Search for the cell housing the specified text and yield its (X, Y) center coordinate. 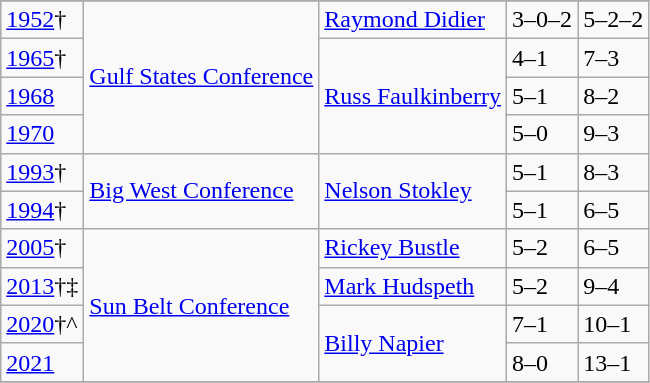
2013†‡ (42, 286)
2005† (42, 248)
4–1 (542, 58)
8–2 (614, 96)
13–1 (614, 362)
1970 (42, 134)
8–3 (614, 172)
1993† (42, 172)
Mark Hudspeth (413, 286)
Gulf States Conference (202, 77)
Nelson Stokley (413, 191)
1952† (42, 20)
10–1 (614, 324)
Big West Conference (202, 191)
2020†^ (42, 324)
Raymond Didier (413, 20)
5–2–2 (614, 20)
2021 (42, 362)
3–0–2 (542, 20)
Billy Napier (413, 343)
1994† (42, 210)
9–3 (614, 134)
1968 (42, 96)
Russ Faulkinberry (413, 96)
1965† (42, 58)
7–3 (614, 58)
8–0 (542, 362)
Sun Belt Conference (202, 305)
5–0 (542, 134)
9–4 (614, 286)
Rickey Bustle (413, 248)
7–1 (542, 324)
